Pinpoint the cell where the given text exists, returning its (X, Y) midpoint coordinate. 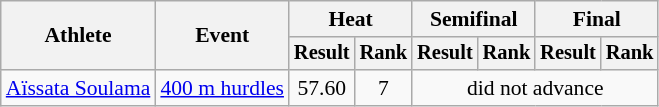
Event (222, 36)
400 m hurdles (222, 88)
Heat (350, 19)
did not advance (535, 88)
Aïssata Soulama (78, 88)
Final (596, 19)
57.60 (322, 88)
7 (384, 88)
Semifinal (474, 19)
Athlete (78, 36)
